Determine the [X, Y] coordinate at the center of the cell enclosing the given text.  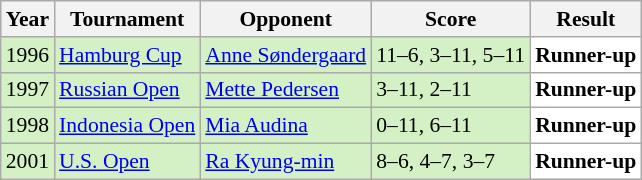
Hamburg Cup [127, 55]
Mia Audina [286, 126]
8–6, 4–7, 3–7 [450, 162]
Anne Søndergaard [286, 55]
Indonesia Open [127, 126]
Result [586, 19]
Mette Pedersen [286, 90]
U.S. Open [127, 162]
1997 [28, 90]
11–6, 3–11, 5–11 [450, 55]
0–11, 6–11 [450, 126]
1996 [28, 55]
Score [450, 19]
Russian Open [127, 90]
3–11, 2–11 [450, 90]
Year [28, 19]
Ra Kyung-min [286, 162]
Tournament [127, 19]
Opponent [286, 19]
2001 [28, 162]
1998 [28, 126]
